Return [X, Y] of the center of cell containing provided text 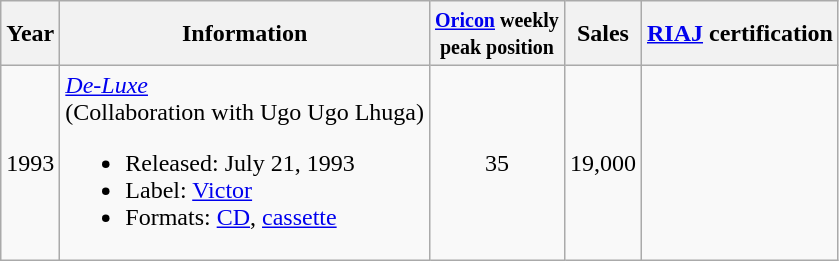
Year [30, 34]
De-Luxe(Collaboration with Ugo Ugo Lhuga)Released: July 21, 1993Label: VictorFormats: CD, cassette [245, 163]
Information [245, 34]
Sales [602, 34]
Oricon weeklypeak position [496, 34]
1993 [30, 163]
35 [496, 163]
19,000 [602, 163]
RIAJ certification [740, 34]
